Provide the (X, Y) coordinate of the cell's center where the given text is located.  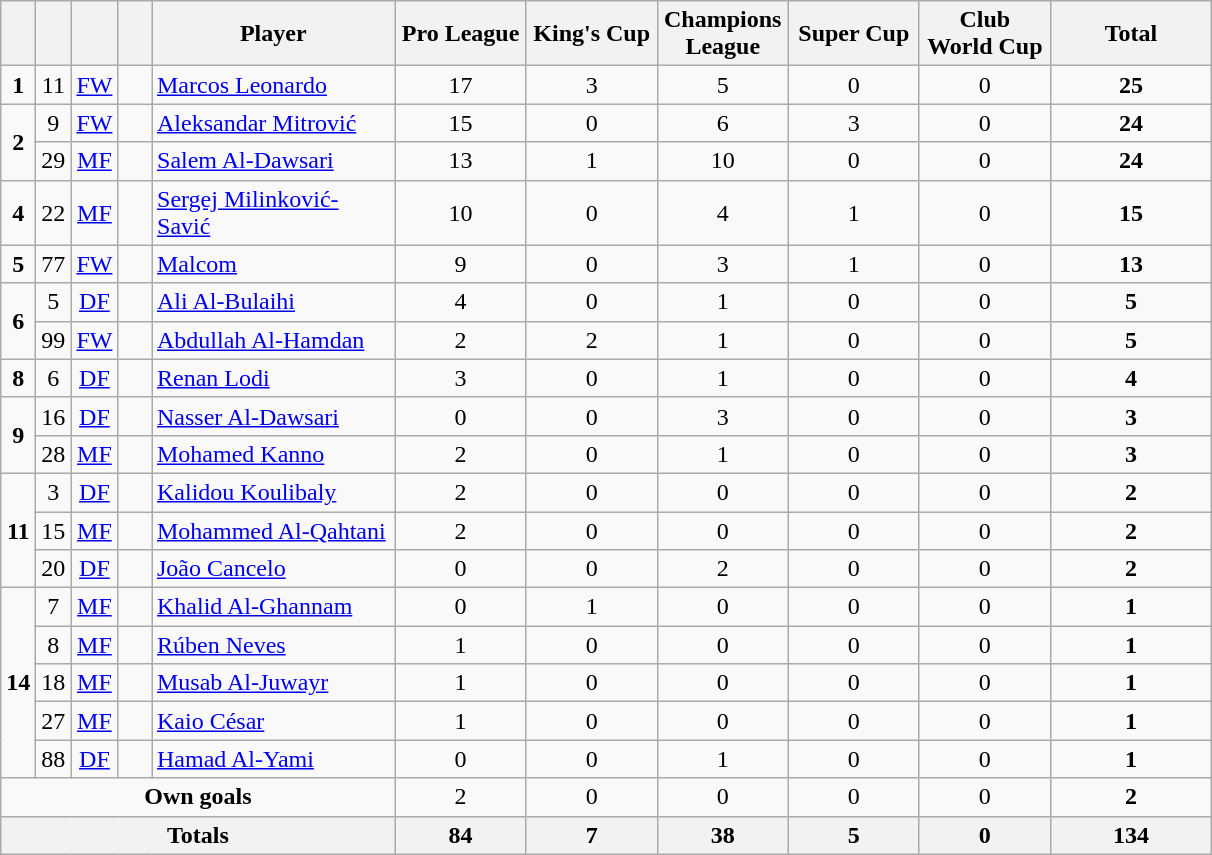
99 (54, 340)
Sergej Milinković-Savić (274, 212)
77 (54, 264)
Salem Al-Dawsari (274, 161)
Super Cup (854, 34)
22 (54, 212)
17 (460, 85)
King's Cup (592, 34)
28 (54, 454)
Aleksandar Mitrović (274, 123)
Malcom (274, 264)
Total (1130, 34)
Player (274, 34)
134 (1130, 835)
Pro League (460, 34)
29 (54, 161)
Champions League (722, 34)
Ali Al-Bulaihi (274, 302)
Abdullah Al-Hamdan (274, 340)
Kalidou Koulibaly (274, 492)
João Cancelo (274, 569)
Totals (198, 835)
16 (54, 416)
27 (54, 721)
Own goals (198, 797)
88 (54, 759)
Nasser Al-Dawsari (274, 416)
Musab Al-Juwayr (274, 683)
18 (54, 683)
Renan Lodi (274, 378)
84 (460, 835)
Club World Cup (984, 34)
Rúben Neves (274, 645)
Mohammed Al-Qahtani (274, 531)
Kaio César (274, 721)
Hamad Al-Yami (274, 759)
38 (722, 835)
Khalid Al-Ghannam (274, 607)
14 (18, 683)
20 (54, 569)
Marcos Leonardo (274, 85)
25 (1130, 85)
Mohamed Kanno (274, 454)
